Return the (x, y) coordinate for the center point of the cell that contains the specified text.  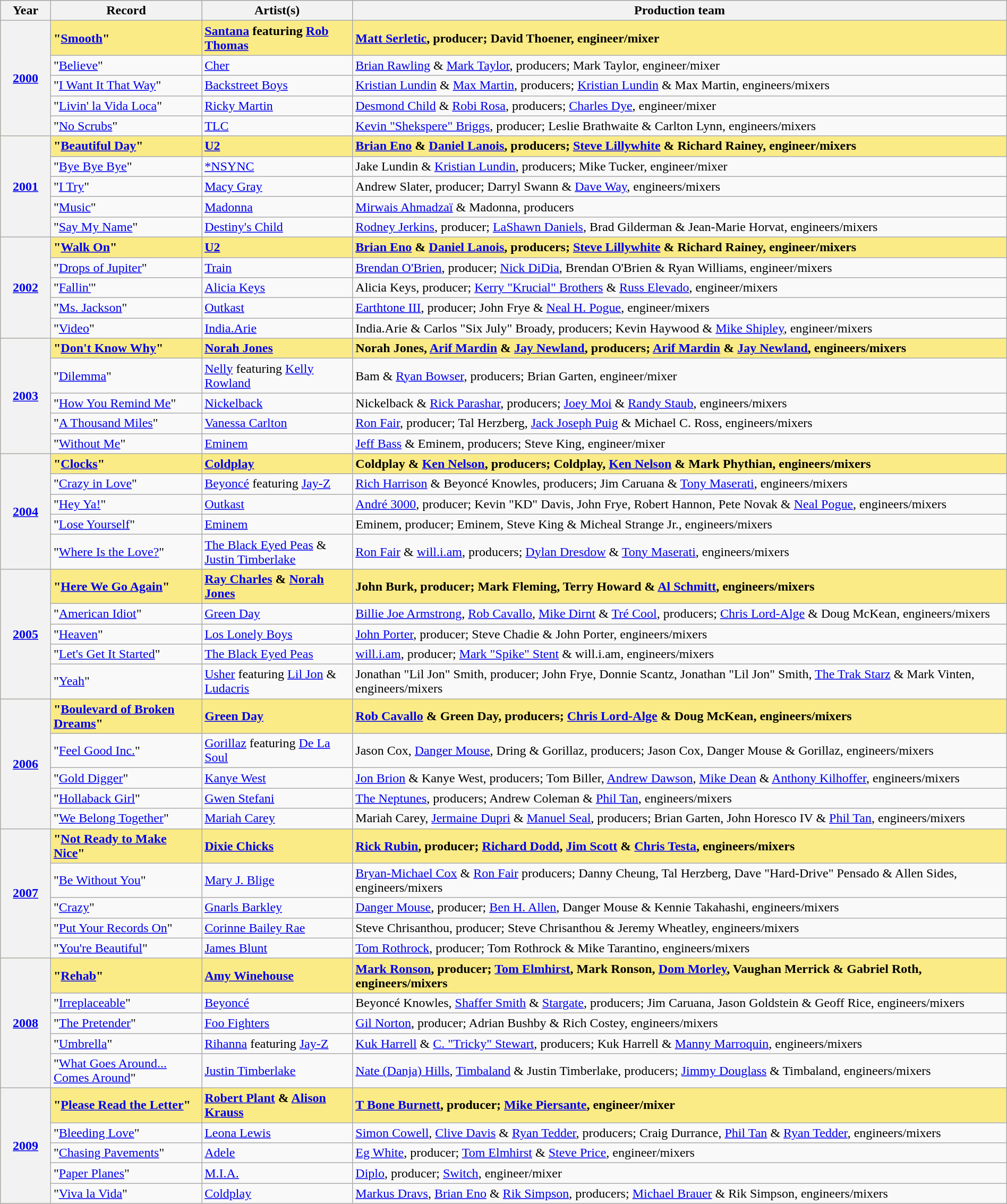
"I Want It That Way" (126, 86)
Mary J. Blige (277, 881)
Nickelback & Rick Parashar, producers; Joey Moi & Randy Staub, engineers/mixers (680, 403)
"No Scrubs" (126, 126)
"Chasing Pavements" (126, 1153)
Alicia Keys (277, 288)
Nickelback (277, 403)
2001 (25, 186)
2000 (25, 79)
"Irreplaceable" (126, 1003)
Los Lonely Boys (277, 634)
"What Goes Around... Comes Around" (126, 1071)
Rick Rubin, producer; Richard Dodd, Jim Scott & Chris Testa, engineers/mixers (680, 846)
"Where Is the Love?" (126, 551)
Jake Lundin & Kristian Lundin, producers; Mike Tucker, engineer/mixer (680, 166)
Jeff Bass & Eminem, producers; Steve King, engineer/mixer (680, 443)
"Be Without You" (126, 881)
TLC (277, 126)
Cher (277, 65)
Eminem, producer; Eminem, Steve King & Micheal Strange Jr., engineers/mixers (680, 524)
"We Belong Together" (126, 818)
Tom Rothrock, producer; Tom Rothrock & Mike Tarantino, engineers/mixers (680, 948)
Coldplay & Ken Nelson, producers; Coldplay, Ken Nelson & Mark Phythian, engineers/mixers (680, 464)
Diplo, producer; Switch, engineer/mixer (680, 1173)
*NSYNC (277, 166)
"Livin' la Vida Loca" (126, 106)
"Clocks" (126, 464)
"Video" (126, 328)
The Black Eyed Peas & Justin Timberlake (277, 551)
John Burk, producer; Mark Fleming, Terry Howard & Al Schmitt, engineers/mixers (680, 586)
Earthtone III, producer; John Frye & Neal H. Pogue, engineer/mixers (680, 308)
Steve Chrisanthou, producer; Steve Chrisanthou & Jeremy Wheatley, engineers/mixers (680, 928)
Gil Norton, producer; Adrian Bushby & Rich Costey, engineers/mixers (680, 1023)
Simon Cowell, Clive Davis & Ryan Tedder, producers; Craig Durrance, Phil Tan & Ryan Tedder, engineers/mixers (680, 1133)
Madonna (277, 207)
"Feel Good Inc." (126, 751)
Alicia Keys, producer; Kerry "Krucial" Brothers & Russ Elevado, engineer/mixers (680, 288)
M.I.A. (277, 1173)
"Crazy" (126, 908)
Gwen Stefani (277, 798)
"Gold Digger" (126, 778)
James Blunt (277, 948)
André 3000, producer; Kevin "KD" Davis, John Frye, Robert Hannon, Pete Novak & Neal Pogue, engineers/mixers (680, 504)
Train (277, 267)
The Neptunes, producers; Andrew Coleman & Phil Tan, engineers/mixers (680, 798)
"Let's Get It Started" (126, 654)
Billie Joe Armstrong, Rob Cavallo, Mike Dirnt & Tré Cool, producers; Chris Lord-Alge & Doug McKean, engineers/mixers (680, 613)
Destiny's Child (277, 227)
2005 (25, 634)
"Believe" (126, 65)
Jason Cox, Danger Mouse, Dring & Gorillaz, producers; Jason Cox, Danger Mouse & Gorillaz, engineers/mixers (680, 751)
Justin Timberlake (277, 1071)
Artist(s) (277, 11)
"Yeah" (126, 682)
"Fallin'" (126, 288)
India.Arie & Carlos "Six July" Broady, producers; Kevin Haywood & Mike Shipley, engineer/mixers (680, 328)
"Dilemma" (126, 376)
Ricky Martin (277, 106)
Andrew Slater, producer; Darryl Swann & Dave Way, engineers/mixers (680, 186)
"Crazy in Love" (126, 484)
Markus Dravs, Brian Eno & Rik Simpson, producers; Michael Brauer & Rik Simpson, engineers/mixers (680, 1193)
"Viva la Vida" (126, 1193)
"The Pretender" (126, 1023)
"Paper Planes" (126, 1173)
2006 (25, 764)
The Black Eyed Peas (277, 654)
Santana featuring Rob Thomas (277, 38)
Kanye West (277, 778)
Brendan O'Brien, producer; Nick DiDia, Brendan O'Brien & Ryan Williams, engineer/mixers (680, 267)
Mariah Carey (277, 818)
Corinne Bailey Rae (277, 928)
Beyoncé Knowles, Shaffer Smith & Stargate, producers; Jim Caruana, Jason Goldstein & Geoff Rice, engineers/mixers (680, 1003)
Kuk Harrell & C. "Tricky" Stewart, producers; Kuk Harrell & Manny Marroquin, engineers/mixers (680, 1044)
Brian Rawling & Mark Taylor, producers; Mark Taylor, engineer/mixer (680, 65)
Backstreet Boys (277, 86)
"Lose Yourself" (126, 524)
"Hollaback Girl" (126, 798)
"Boulevard of Broken Dreams" (126, 716)
Desmond Child & Robi Rosa, producers; Charles Dye, engineer/mixer (680, 106)
"Hey Ya!" (126, 504)
2004 (25, 511)
Vanessa Carlton (277, 423)
2009 (25, 1146)
will.i.am, producer; Mark "Spike" Stent & will.i.am, engineers/mixers (680, 654)
India.Arie (277, 328)
Usher featuring Lil Jon & Ludacris (277, 682)
Matt Serletic, producer; David Thoener, engineer/mixer (680, 38)
"Not Ready to Make Nice" (126, 846)
Bam & Ryan Bowser, producers; Brian Garten, engineer/mixer (680, 376)
Nelly featuring Kelly Rowland (277, 376)
Gnarls Barkley (277, 908)
Record (126, 11)
Beyoncé featuring Jay-Z (277, 484)
Jon Brion & Kanye West, producers; Tom Biller, Andrew Dawson, Mike Dean & Anthony Kilhoffer, engineers/mixers (680, 778)
"Drops of Jupiter" (126, 267)
Jonathan "Lil Jon" Smith, producer; John Frye, Donnie Scantz, Jonathan "Lil Jon" Smith, The Trak Starz & Mark Vinten, engineers/mixers (680, 682)
Kevin "Shekspere" Briggs, producer; Leslie Brathwaite & Carlton Lynn, engineers/mixers (680, 126)
John Porter, producer; Steve Chadie & John Porter, engineers/mixers (680, 634)
Mariah Carey, Jermaine Dupri & Manuel Seal, producers; Brian Garten, John Horesco IV & Phil Tan, engineers/mixers (680, 818)
"Smooth" (126, 38)
Mark Ronson, producer; Tom Elmhirst, Mark Ronson, Dom Morley, Vaughan Merrick & Gabriel Roth, engineers/mixers (680, 975)
2003 (25, 396)
"Put Your Records On" (126, 928)
Eg White, producer; Tom Elmhirst & Steve Price, engineer/mixers (680, 1153)
"Heaven" (126, 634)
Amy Winehouse (277, 975)
"Beautiful Day" (126, 146)
2007 (25, 893)
Adele (277, 1153)
"You're Beautiful" (126, 948)
Gorillaz featuring De La Soul (277, 751)
Ray Charles & Norah Jones (277, 586)
"Music" (126, 207)
Nate (Danja) Hills, Timbaland & Justin Timberlake, producers; Jimmy Douglass & Timbaland, engineers/mixers (680, 1071)
"Don't Know Why" (126, 348)
Robert Plant & Alison Krauss (277, 1106)
Rihanna featuring Jay-Z (277, 1044)
"Walk On" (126, 247)
Beyoncé (277, 1003)
Production team (680, 11)
Ron Fair & will.i.am, producers; Dylan Dresdow & Tony Maserati, engineers/mixers (680, 551)
2008 (25, 1023)
"Please Read the Letter" (126, 1106)
"A Thousand Miles" (126, 423)
Rich Harrison & Beyoncé Knowles, producers; Jim Caruana & Tony Maserati, engineers/mixers (680, 484)
Leona Lewis (277, 1133)
Rodney Jerkins, producer; LaShawn Daniels, Brad Gilderman & Jean-Marie Horvat, engineers/mixers (680, 227)
Norah Jones, Arif Mardin & Jay Newland, producers; Arif Mardin & Jay Newland, engineers/mixers (680, 348)
"Here We Go Again" (126, 586)
Kristian Lundin & Max Martin, producers; Kristian Lundin & Max Martin, engineers/mixers (680, 86)
"I Try" (126, 186)
Foo Fighters (277, 1023)
"Rehab" (126, 975)
Ron Fair, producer; Tal Herzberg, Jack Joseph Puig & Michael C. Ross, engineers/mixers (680, 423)
Mirwais Ahmadzaï & Madonna, producers (680, 207)
Rob Cavallo & Green Day, producers; Chris Lord-Alge & Doug McKean, engineers/mixers (680, 716)
"Umbrella" (126, 1044)
"Without Me" (126, 443)
2002 (25, 287)
Danger Mouse, producer; Ben H. Allen, Danger Mouse & Kennie Takahashi, engineers/mixers (680, 908)
Year (25, 11)
"Say My Name" (126, 227)
"Bleeding Love" (126, 1133)
"How You Remind Me" (126, 403)
Bryan-Michael Cox & Ron Fair producers; Danny Cheung, Tal Herzberg, Dave "Hard-Drive" Pensado & Allen Sides, engineers/mixers (680, 881)
T Bone Burnett, producer; Mike Piersante, engineer/mixer (680, 1106)
"Ms. Jackson" (126, 308)
Macy Gray (277, 186)
Norah Jones (277, 348)
"American Idiot" (126, 613)
"Bye Bye Bye" (126, 166)
Dixie Chicks (277, 846)
